Return (x, y) of the center of cell containing provided text 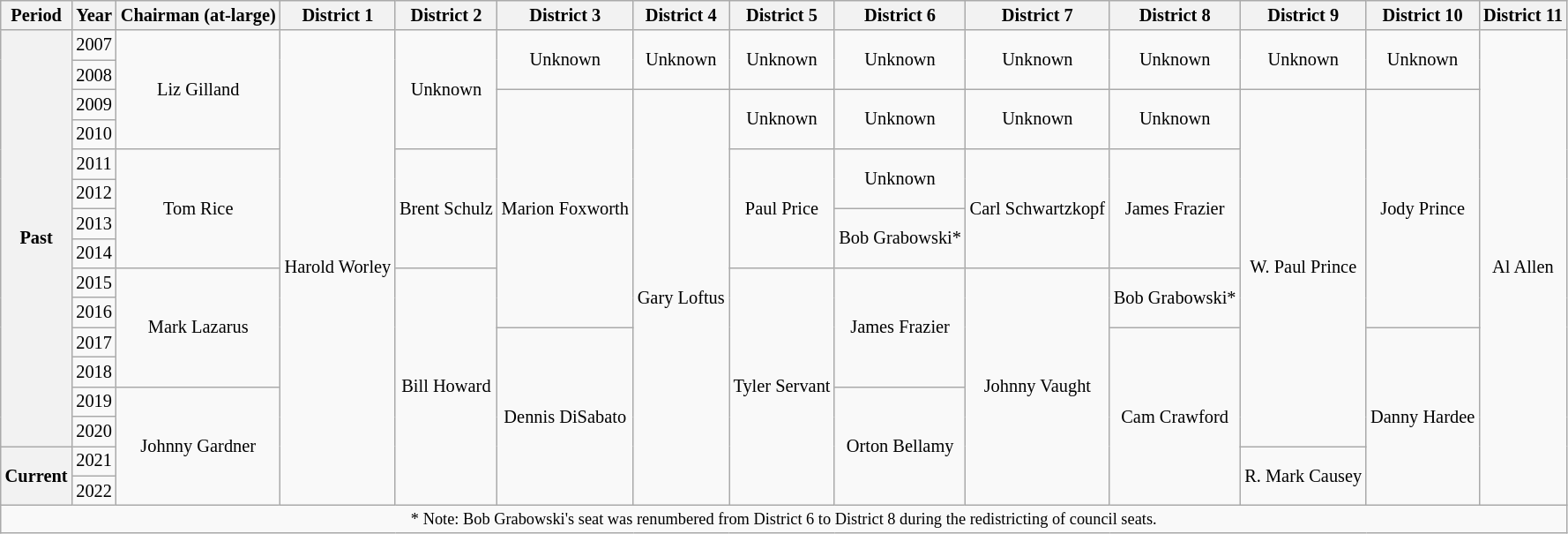
Tom Rice (198, 208)
Tyler Servant (782, 387)
District 6 (900, 15)
2007 (93, 45)
District 5 (782, 15)
Orton Bellamy (900, 447)
2010 (93, 134)
District 1 (339, 15)
Paul Price (782, 208)
2008 (93, 75)
Carl Schwartzkopf (1037, 208)
District 8 (1175, 15)
Current (37, 475)
District 2 (446, 15)
2009 (93, 104)
2012 (93, 193)
2018 (93, 372)
2015 (93, 282)
District 4 (681, 15)
Jody Prince (1422, 208)
District 7 (1037, 15)
Year (93, 15)
R. Mark Causey (1303, 475)
Dennis DiSabato (565, 417)
2019 (93, 402)
Brent Schulz (446, 208)
Liz Gilland (198, 90)
Cam Crawford (1175, 417)
Harold Worley (339, 267)
District 3 (565, 15)
Marion Foxworth (565, 208)
Gary Loftus (681, 297)
2022 (93, 491)
2016 (93, 312)
2021 (93, 461)
Period (37, 15)
Bill Howard (446, 387)
Johnny Vaught (1037, 387)
2013 (93, 223)
2017 (93, 342)
District 9 (1303, 15)
2014 (93, 253)
Mark Lazarus (198, 327)
District 10 (1422, 15)
2020 (93, 432)
Chairman (at-large) (198, 15)
Johnny Gardner (198, 447)
* Note: Bob Grabowski's seat was renumbered from District 6 to District 8 during the redistricting of council seats. (784, 519)
Danny Hardee (1422, 417)
Al Allen (1523, 267)
District 11 (1523, 15)
W. Paul Prince (1303, 267)
2011 (93, 164)
Past (37, 238)
